Detect which cell encompasses the target text, then output its [x, y] center coordinate. 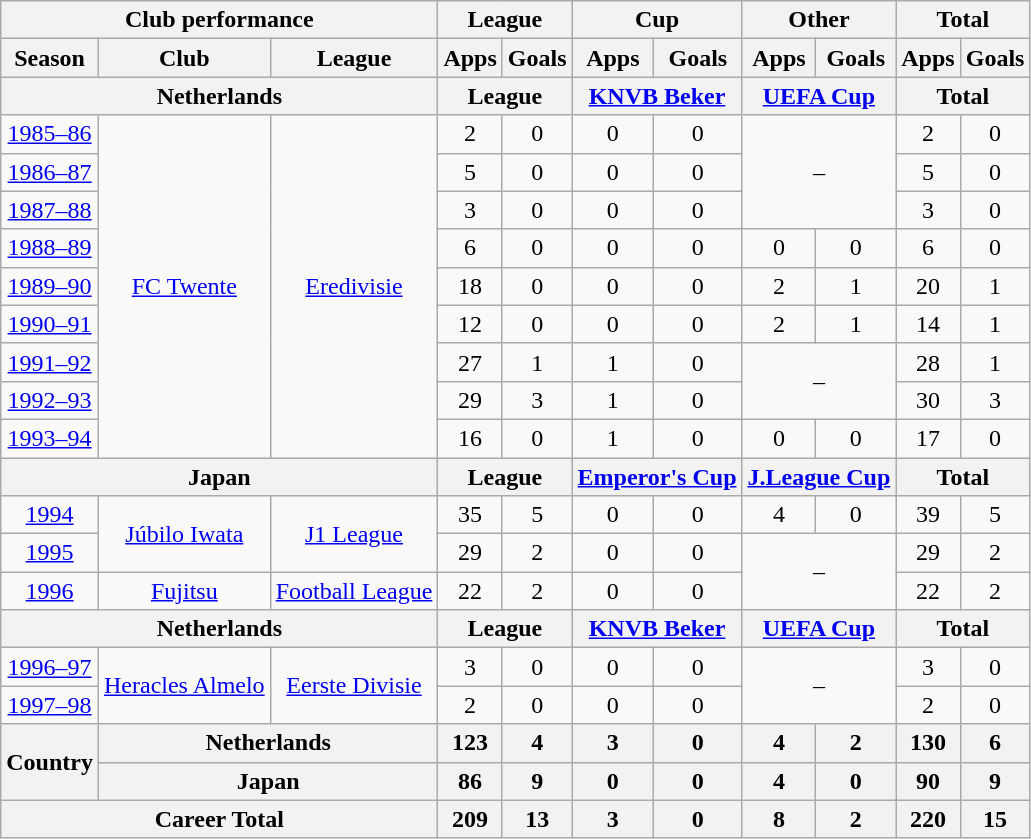
13 [537, 819]
Other [819, 20]
Eredivisie [354, 286]
1996 [50, 591]
220 [928, 819]
J.League Cup [819, 477]
86 [470, 781]
1986–87 [50, 172]
20 [928, 286]
1996–97 [50, 667]
1993–94 [50, 438]
1988–89 [50, 248]
27 [470, 362]
209 [470, 819]
1991–92 [50, 362]
Club performance [220, 20]
123 [470, 743]
1992–93 [50, 400]
J1 League [354, 534]
15 [995, 819]
Heracles Almelo [184, 686]
1994 [50, 515]
1987–88 [50, 210]
14 [928, 324]
1985–86 [50, 134]
Country [50, 762]
1989–90 [50, 286]
18 [470, 286]
1995 [50, 553]
1990–91 [50, 324]
Career Total [220, 819]
Emperor's Cup [657, 477]
Cup [657, 20]
Júbilo Iwata [184, 534]
Fujitsu [184, 591]
8 [779, 819]
130 [928, 743]
12 [470, 324]
Season [50, 58]
Eerste Divisie [354, 686]
17 [928, 438]
1997–98 [50, 705]
Club [184, 58]
39 [928, 515]
90 [928, 781]
28 [928, 362]
30 [928, 400]
35 [470, 515]
16 [470, 438]
Football League [354, 591]
FC Twente [184, 286]
